Output the [X, Y] coordinate of the center of the cell containing the given text.  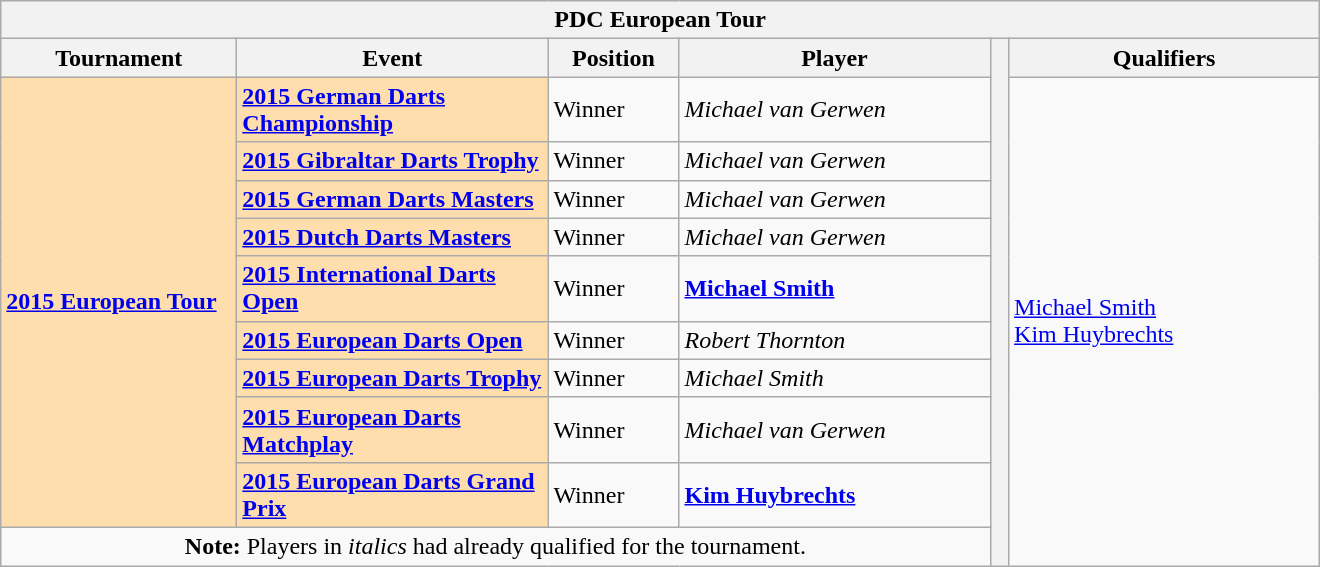
Player [834, 58]
Qualifiers [1164, 58]
2015 European Darts Open [392, 340]
Michael Smith Kim Huybrechts [1164, 322]
Position [614, 58]
Event [392, 58]
2015 Gibraltar Darts Trophy [392, 161]
2015 European Darts Matchplay [392, 430]
Kim Huybrechts [834, 494]
2015 European Tour [119, 302]
Robert Thornton [834, 340]
Tournament [119, 58]
Note: Players in italics had already qualified for the tournament. [496, 546]
2015 German Darts Championship [392, 110]
PDC European Tour [660, 20]
2015 German Darts Masters [392, 199]
2015 European Darts Trophy [392, 378]
2015 Dutch Darts Masters [392, 237]
2015 European Darts Grand Prix [392, 494]
2015 International Darts Open [392, 288]
